Identify which cell holds the provided text, then report its (x, y) central coordinate. 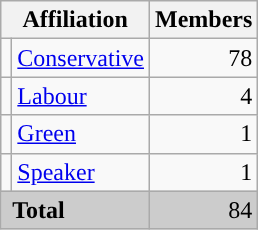
4 (204, 96)
Members (204, 20)
78 (204, 58)
Total (76, 210)
84 (204, 210)
Conservative (81, 58)
Labour (81, 96)
Speaker (81, 172)
Affiliation (76, 20)
Green (81, 134)
